Search for the cell housing the specified text and yield its (x, y) center coordinate. 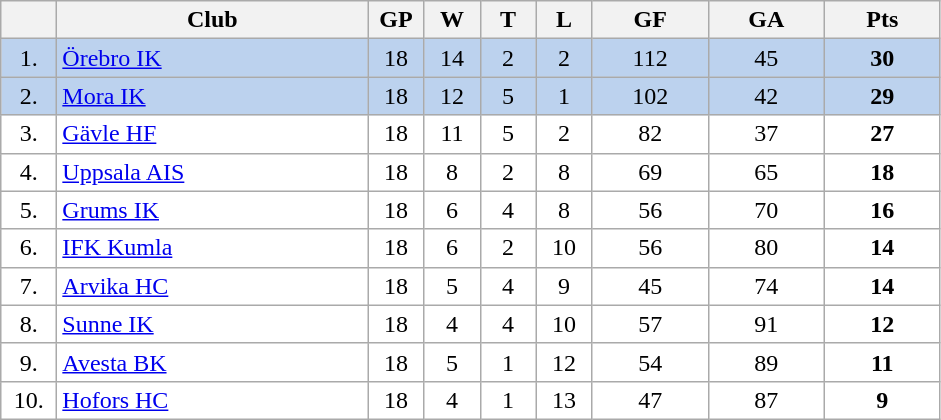
Club (212, 20)
Hofors HC (212, 400)
7. (29, 286)
30 (882, 58)
9. (29, 362)
Mora IK (212, 96)
6. (29, 248)
Avesta BK (212, 362)
65 (766, 172)
27 (882, 134)
37 (766, 134)
70 (766, 210)
54 (650, 362)
82 (650, 134)
Pts (882, 20)
GF (650, 20)
29 (882, 96)
1. (29, 58)
T (508, 20)
87 (766, 400)
89 (766, 362)
80 (766, 248)
W (452, 20)
Örebro IK (212, 58)
102 (650, 96)
8. (29, 324)
69 (650, 172)
13 (564, 400)
47 (650, 400)
91 (766, 324)
4. (29, 172)
GA (766, 20)
3. (29, 134)
Gävle HF (212, 134)
112 (650, 58)
16 (882, 210)
GP (396, 20)
Sunne IK (212, 324)
L (564, 20)
IFK Kumla (212, 248)
5. (29, 210)
57 (650, 324)
Arvika HC (212, 286)
Uppsala AIS (212, 172)
Grums IK (212, 210)
42 (766, 96)
2. (29, 96)
74 (766, 286)
10. (29, 400)
